Pinpoint the cell where the given text exists, returning its (X, Y) midpoint coordinate. 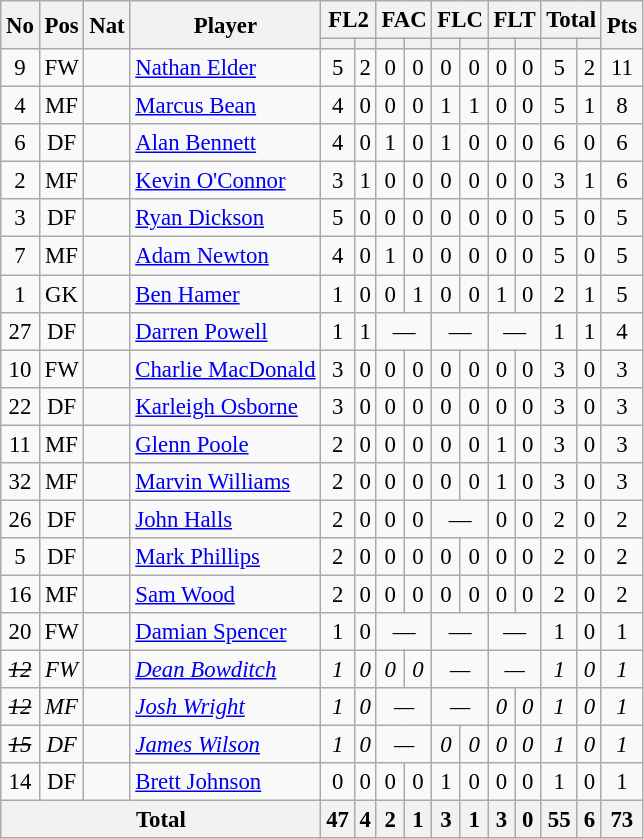
Player (226, 25)
Charlie MacDonald (226, 369)
Nat (107, 25)
22 (20, 406)
FL2 (348, 20)
15 (20, 745)
Adam Newton (226, 256)
26 (20, 519)
FLC (460, 20)
73 (622, 820)
Josh Wright (226, 707)
Pts (622, 25)
55 (559, 820)
Dean Bowditch (226, 670)
Darren Powell (226, 331)
Marvin Williams (226, 482)
FLT (514, 20)
47 (338, 820)
16 (20, 594)
Glenn Poole (226, 444)
Karleigh Osborne (226, 406)
27 (20, 331)
10 (20, 369)
Sam Wood (226, 594)
Nathan Elder (226, 68)
Brett Johnson (226, 782)
Marcus Bean (226, 106)
7 (20, 256)
FAC (404, 20)
James Wilson (226, 745)
John Halls (226, 519)
14 (20, 782)
Pos (62, 25)
Ben Hamer (226, 294)
20 (20, 632)
Mark Phillips (226, 557)
Damian Spencer (226, 632)
9 (20, 68)
No (20, 25)
32 (20, 482)
Kevin O'Connor (226, 181)
Ryan Dickson (226, 219)
GK (62, 294)
8 (622, 106)
Alan Bennett (226, 143)
